Find where the given text appears and provide that cell's center as (x, y) coordinate. 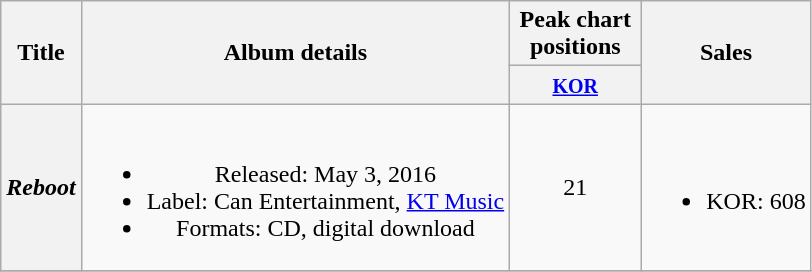
21 (576, 188)
Album details (296, 52)
Released: May 3, 2016Label: Can Entertainment, KT MusicFormats: CD, digital download (296, 188)
Sales (726, 52)
Title (41, 52)
KOR (576, 85)
KOR: 608 (726, 188)
Peak chart positions (576, 34)
Reboot (41, 188)
